Locate the cell with the specified text and output its (X, Y) center coordinate. 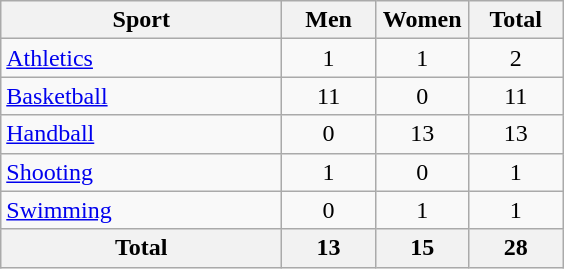
Men (329, 20)
15 (422, 248)
28 (516, 248)
Shooting (142, 172)
Basketball (142, 96)
Handball (142, 134)
2 (516, 58)
Sport (142, 20)
Women (422, 20)
Athletics (142, 58)
Swimming (142, 210)
